Output the [X, Y] coordinate of the center of the cell containing the given text.  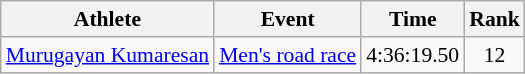
Time [412, 19]
Rank [494, 19]
Men's road race [288, 55]
Athlete [108, 19]
Event [288, 19]
4:36:19.50 [412, 55]
Murugayan Kumaresan [108, 55]
12 [494, 55]
